Extract the [X, Y] coordinate from the center of the cell holding the provided text.  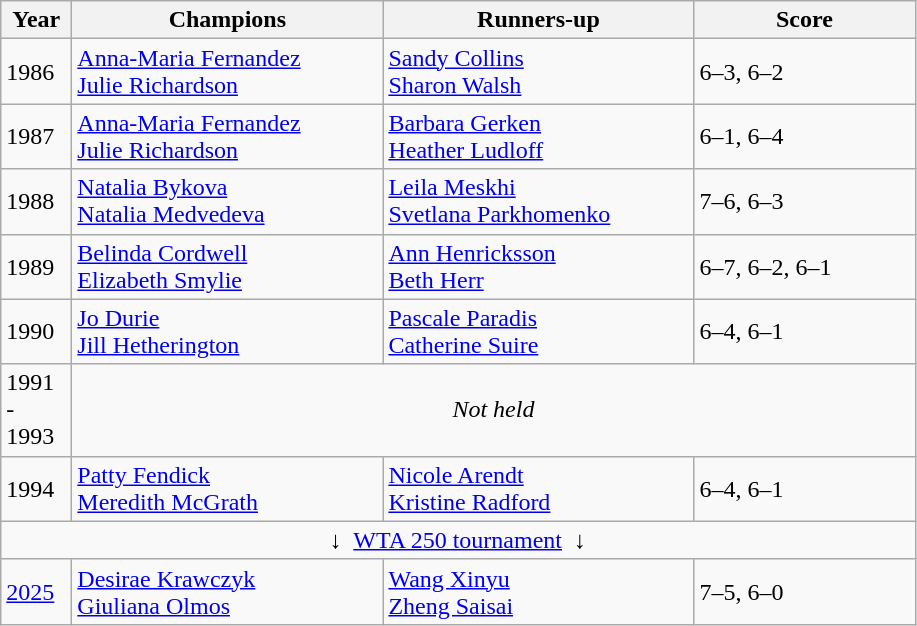
Jo Durie Jill Hetherington [228, 332]
1989 [36, 266]
Nicole Arendt Kristine Radford [538, 488]
7–5, 6–0 [804, 592]
Champions [228, 20]
Year [36, 20]
6–3, 6–2 [804, 72]
7–6, 6–3 [804, 202]
1990 [36, 332]
6–7, 6–2, 6–1 [804, 266]
1994 [36, 488]
6–1, 6–4 [804, 136]
Not held [494, 410]
1991-1993 [36, 410]
Belinda Cordwell Elizabeth Smylie [228, 266]
Leila Meskhi Svetlana Parkhomenko [538, 202]
↓ WTA 250 tournament ↓ [458, 540]
Desirae Krawczyk Giuliana Olmos [228, 592]
Score [804, 20]
Ann Henricksson Beth Herr [538, 266]
Pascale Paradis Catherine Suire [538, 332]
1987 [36, 136]
1986 [36, 72]
1988 [36, 202]
Natalia Bykova Natalia Medvedeva [228, 202]
Sandy Collins Sharon Walsh [538, 72]
Wang Xinyu Zheng Saisai [538, 592]
Patty Fendick Meredith McGrath [228, 488]
2025 [36, 592]
Runners-up [538, 20]
Barbara Gerken Heather Ludloff [538, 136]
